Provide the (X, Y) coordinate of the cell's center where the given text is located.  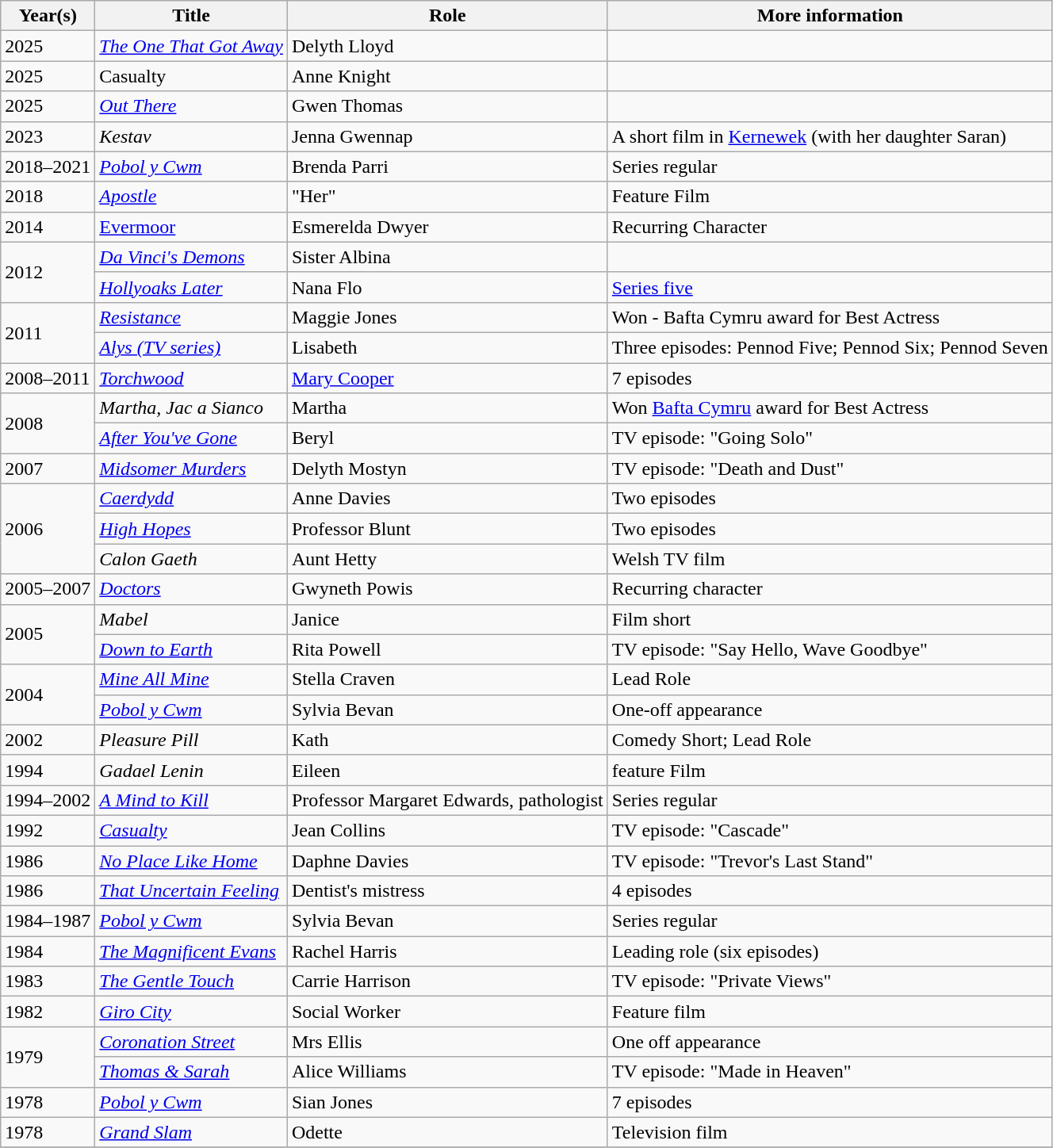
1979 (48, 1057)
Won - Bafta Cymru award for Best Actress (829, 317)
1982 (48, 1012)
Comedy Short; Lead Role (829, 740)
Doctors (192, 589)
Midsomer Murders (192, 469)
1984 (48, 951)
Welsh TV film (829, 559)
Odette (447, 1132)
Torchwood (192, 378)
Stella Craven (447, 679)
Aunt Hetty (447, 559)
4 episodes (829, 891)
Won Bafta Cymru award for Best Actress (829, 408)
Anne Davies (447, 499)
2005 (48, 634)
Rachel Harris (447, 951)
TV episode: "Say Hello, Wave Goodbye" (829, 649)
TV episode: "Going Solo" (829, 438)
1994–2002 (48, 800)
Lead Role (829, 679)
Nana Flo (447, 287)
Alys (TV series) (192, 347)
Gwen Thomas (447, 106)
One-off appearance (829, 710)
Janice (447, 619)
Feature film (829, 1012)
Three episodes: Pennod Five; Pennod Six; Pennod Seven (829, 347)
Grand Slam (192, 1132)
TV episode: "Made in Heaven" (829, 1072)
Thomas & Sarah (192, 1072)
High Hopes (192, 529)
The One That Got Away (192, 46)
Evermoor (192, 227)
Martha (447, 408)
Gwyneth Powis (447, 589)
A short film in Kernewek (with her daughter Saran) (829, 136)
Kestav (192, 136)
feature Film (829, 770)
Mabel (192, 619)
2014 (48, 227)
Daphne Davies (447, 860)
Television film (829, 1132)
Pleasure Pill (192, 740)
Recurring character (829, 589)
Year(s) (48, 16)
Carrie Harrison (447, 982)
That Uncertain Feeling (192, 891)
After You've Gone (192, 438)
Mary Cooper (447, 378)
Role (447, 16)
Gadael Lenin (192, 770)
Coronation Street (192, 1042)
Martha, Jac a Sianco (192, 408)
2002 (48, 740)
Alice Williams (447, 1072)
"Her" (447, 197)
One off appearance (829, 1042)
1984–1987 (48, 921)
Delyth Lloyd (447, 46)
Recurring Character (829, 227)
2007 (48, 469)
2018 (48, 197)
Jean Collins (447, 830)
Giro City (192, 1012)
No Place Like Home (192, 860)
TV episode: "Private Views" (829, 982)
Eileen (447, 770)
Social Worker (447, 1012)
TV episode: "Cascade" (829, 830)
Sister Albina (447, 257)
Resistance (192, 317)
Rita Powell (447, 649)
Sian Jones (447, 1102)
Out There (192, 106)
The Gentle Touch (192, 982)
2018–2021 (48, 166)
Apostle (192, 197)
Jenna Gwennap (447, 136)
Maggie Jones (447, 317)
Brenda Parri (447, 166)
Calon Gaeth (192, 559)
Title (192, 16)
Da Vinci's Demons (192, 257)
Series five (829, 287)
A Mind to Kill (192, 800)
Mine All Mine (192, 679)
Film short (829, 619)
Dentist's mistress (447, 891)
Esmerelda Dwyer (447, 227)
Kath (447, 740)
2008 (48, 423)
2005–2007 (48, 589)
Beryl (447, 438)
Professor Blunt (447, 529)
2008–2011 (48, 378)
1983 (48, 982)
2012 (48, 272)
Caerdydd (192, 499)
Down to Earth (192, 649)
TV episode: "Trevor's Last Stand" (829, 860)
More information (829, 16)
Leading role (six episodes) (829, 951)
TV episode: "Death and Dust" (829, 469)
Professor Margaret Edwards, pathologist (447, 800)
Lisabeth (447, 347)
Delyth Mostyn (447, 469)
Mrs Ellis (447, 1042)
Hollyoaks Later (192, 287)
Feature Film (829, 197)
2011 (48, 332)
2006 (48, 529)
Anne Knight (447, 76)
1992 (48, 830)
1994 (48, 770)
The Magnificent Evans (192, 951)
2023 (48, 136)
2004 (48, 695)
